For the text-containing cell, return its midpoint in [X, Y] coordinate format. 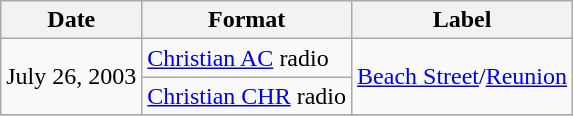
Christian AC radio [247, 58]
Beach Street/Reunion [462, 77]
July 26, 2003 [72, 77]
Format [247, 20]
Date [72, 20]
Christian CHR radio [247, 96]
Label [462, 20]
